Locate the cell with the specified text and output its [x, y] center coordinate. 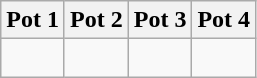
Pot 4 [224, 20]
Pot 2 [96, 20]
Pot 1 [33, 20]
Pot 3 [160, 20]
